Extract the [X, Y] coordinate from the center of the cell holding the provided text.  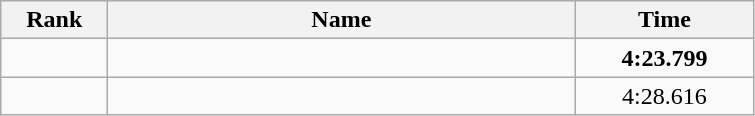
4:23.799 [664, 58]
Name [342, 20]
Rank [54, 20]
4:28.616 [664, 96]
Time [664, 20]
